Search for the cell housing the specified text and yield its (x, y) center coordinate. 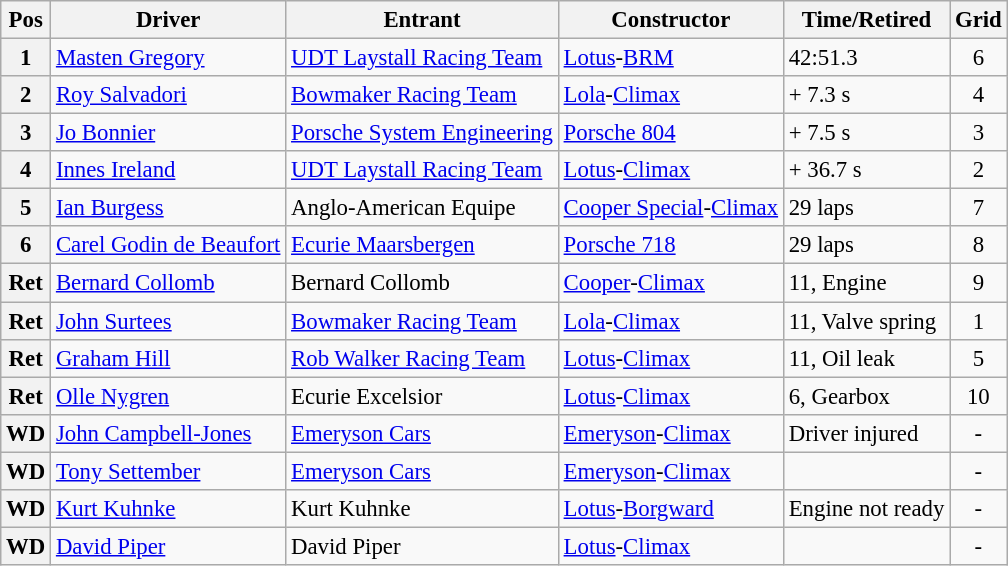
11, Oil leak (866, 358)
+ 7.5 s (866, 133)
Tony Settember (168, 471)
Carel Godin de Beaufort (168, 245)
Porsche 804 (670, 133)
Porsche 718 (670, 245)
+ 7.3 s (866, 95)
Jo Bonnier (168, 133)
+ 36.7 s (866, 170)
Ian Burgess (168, 208)
Lotus-BRM (670, 58)
Pos (26, 20)
Olle Nygren (168, 396)
Rob Walker Racing Team (422, 358)
Engine not ready (866, 509)
John Surtees (168, 321)
Ecurie Excelsior (422, 396)
Driver (168, 20)
7 (978, 208)
Time/Retired (866, 20)
John Campbell-Jones (168, 433)
Roy Salvadori (168, 95)
Cooper Special-Climax (670, 208)
6, Gearbox (866, 396)
11, Valve spring (866, 321)
42:51.3 (866, 58)
Constructor (670, 20)
Lotus-Borgward (670, 509)
Ecurie Maarsbergen (422, 245)
Graham Hill (168, 358)
Cooper-Climax (670, 283)
Anglo-American Equipe (422, 208)
10 (978, 396)
8 (978, 245)
Entrant (422, 20)
Driver injured (866, 433)
Innes Ireland (168, 170)
11, Engine (866, 283)
9 (978, 283)
Masten Gregory (168, 58)
Grid (978, 20)
Porsche System Engineering (422, 133)
